Detect which cell encompasses the target text, then output its (x, y) center coordinate. 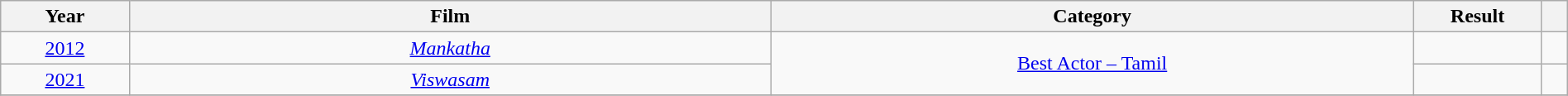
Result (1477, 17)
Viswasam (450, 79)
2012 (65, 48)
Category (1092, 17)
Film (450, 17)
Best Actor – Tamil (1092, 64)
2021 (65, 79)
Year (65, 17)
Mankatha (450, 48)
